Scan for the cell matching the given text and deliver its (X, Y) coordinate at center. 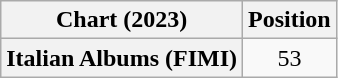
Chart (2023) (122, 20)
Position (290, 20)
Italian Albums (FIMI) (122, 58)
53 (290, 58)
